Search for the cell housing the specified text and yield its [X, Y] center coordinate. 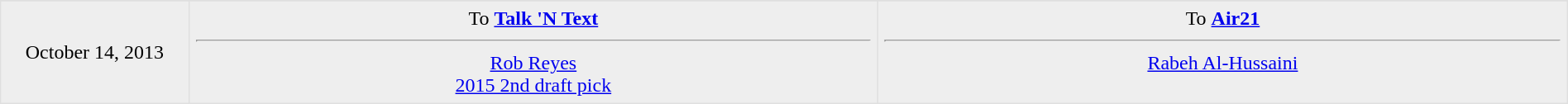
October 14, 2013 [94, 52]
To Air21Rabeh Al-Hussaini [1223, 52]
To Talk 'N TextRob Reyes 2015 2nd draft pick [533, 52]
